Output the (x, y) coordinate of the center of the cell containing the given text.  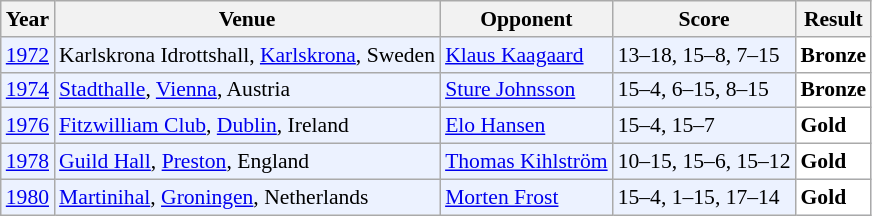
13–18, 15–8, 7–15 (704, 55)
1976 (28, 126)
Venue (247, 19)
Result (833, 19)
Guild Hall, Preston, England (247, 162)
Sture Johnsson (526, 90)
Karlskrona Idrottshall, Karlskrona, Sweden (247, 55)
10–15, 15–6, 15–12 (704, 162)
Elo Hansen (526, 126)
15–4, 15–7 (704, 126)
Klaus Kaagaard (526, 55)
Martinihal, Groningen, Netherlands (247, 197)
Opponent (526, 19)
Stadthalle, Vienna, Austria (247, 90)
1974 (28, 90)
Fitzwilliam Club, Dublin, Ireland (247, 126)
15–4, 1–15, 17–14 (704, 197)
Thomas Kihlström (526, 162)
1978 (28, 162)
1980 (28, 197)
15–4, 6–15, 8–15 (704, 90)
Year (28, 19)
Morten Frost (526, 197)
1972 (28, 55)
Score (704, 19)
